Return [X, Y] of the center of cell containing provided text 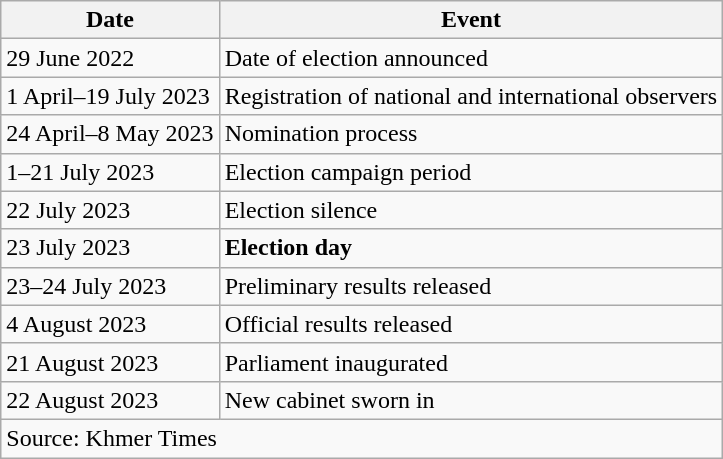
Preliminary results released [471, 286]
22 July 2023 [110, 210]
Source: Khmer Times [362, 438]
1–21 July 2023 [110, 172]
Official results released [471, 324]
Event [471, 20]
23 July 2023 [110, 248]
22 August 2023 [110, 400]
29 June 2022 [110, 58]
24 April–8 May 2023 [110, 134]
Date of election announced [471, 58]
Election campaign period [471, 172]
Registration of national and international observers [471, 96]
4 August 2023 [110, 324]
Parliament inaugurated [471, 362]
Date [110, 20]
21 August 2023 [110, 362]
Nomination process [471, 134]
23–24 July 2023 [110, 286]
Election day [471, 248]
New cabinet sworn in [471, 400]
Election silence [471, 210]
1 April–19 July 2023 [110, 96]
